Scan for the cell matching the given text and deliver its [X, Y] coordinate at center. 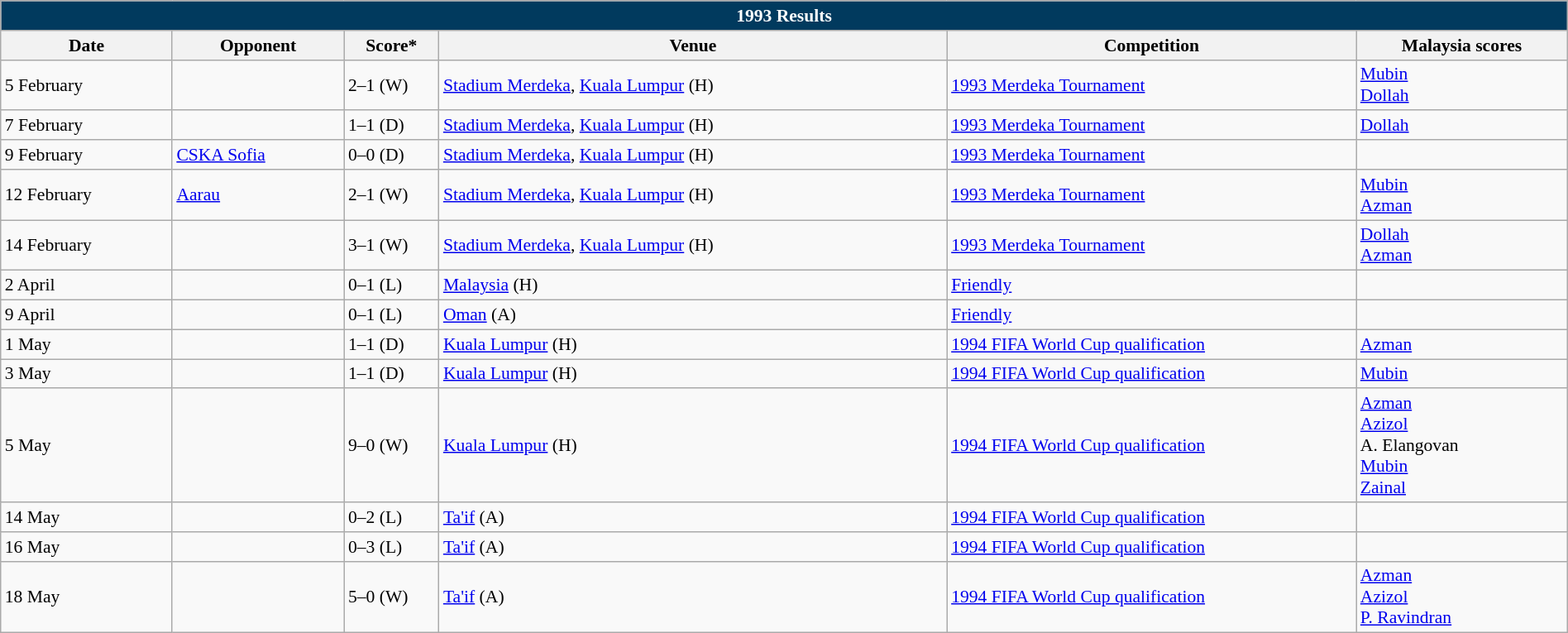
Mubin [1462, 374]
Malaysia (H) [693, 285]
Opponent [258, 46]
Score* [392, 46]
Mubin Dollah [1462, 84]
Oman (A) [693, 315]
14 February [87, 245]
3 May [87, 374]
Malaysia scores [1462, 46]
Dollah [1462, 126]
12 February [87, 195]
5–0 (W) [392, 597]
Dollah Azman [1462, 245]
18 May [87, 597]
9 February [87, 155]
1 May [87, 344]
Mubin Azman [1462, 195]
0–0 (D) [392, 155]
1993 Results [784, 16]
Competition [1151, 46]
Date [87, 46]
Venue [693, 46]
Azman Azizol P. Ravindran [1462, 597]
7 February [87, 126]
Aarau [258, 195]
0–2 (L) [392, 517]
Azman [1462, 344]
9 April [87, 315]
14 May [87, 517]
9–0 (W) [392, 446]
2 April [87, 285]
0–3 (L) [392, 547]
5 February [87, 84]
CSKA Sofia [258, 155]
3–1 (W) [392, 245]
Azman Azizol A. Elangovan Mubin Zainal [1462, 446]
5 May [87, 446]
16 May [87, 547]
